Identify which cell holds the provided text, then report its [X, Y] central coordinate. 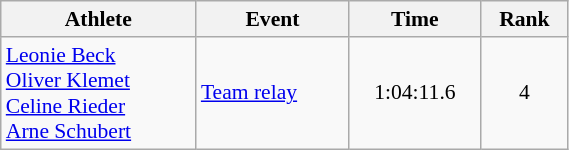
Event [272, 19]
Rank [524, 19]
Team relay [272, 93]
Time [415, 19]
1:04:11.6 [415, 93]
Athlete [98, 19]
4 [524, 93]
Leonie BeckOliver KlemetCeline RiederArne Schubert [98, 93]
